Extract the [x, y] coordinate from the center of the cell holding the provided text.  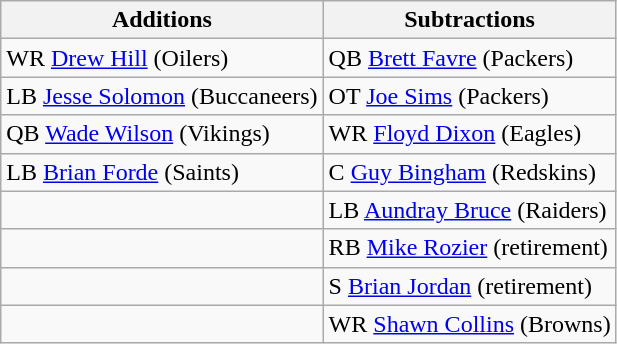
LB Aundray Bruce (Raiders) [470, 210]
OT Joe Sims (Packers) [470, 96]
QB Brett Favre (Packers) [470, 58]
WR Floyd Dixon (Eagles) [470, 134]
Additions [162, 20]
QB Wade Wilson (Vikings) [162, 134]
RB Mike Rozier (retirement) [470, 248]
LB Brian Forde (Saints) [162, 172]
WR Shawn Collins (Browns) [470, 324]
WR Drew Hill (Oilers) [162, 58]
C Guy Bingham (Redskins) [470, 172]
Subtractions [470, 20]
S Brian Jordan (retirement) [470, 286]
LB Jesse Solomon (Buccaneers) [162, 96]
